Search for the cell housing the specified text and yield its [x, y] center coordinate. 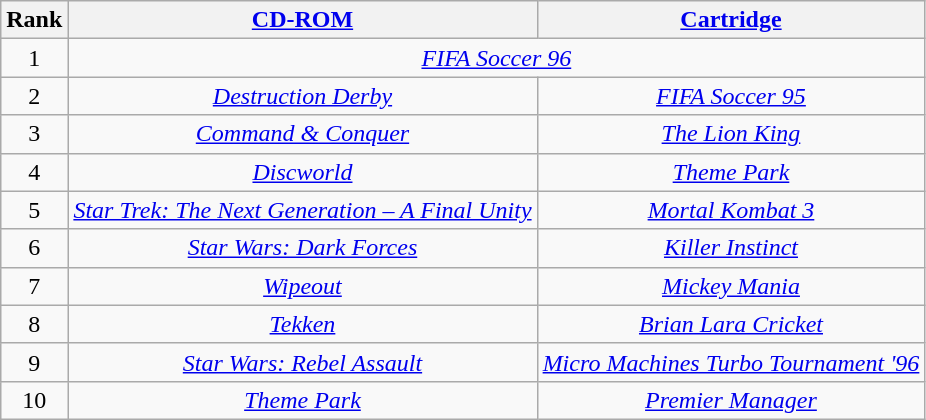
Rank [34, 20]
1 [34, 58]
Star Wars: Rebel Assault [302, 362]
9 [34, 362]
3 [34, 134]
2 [34, 96]
5 [34, 210]
Star Trek: The Next Generation – A Final Unity [302, 210]
Tekken [302, 324]
Micro Machines Turbo Tournament '96 [731, 362]
The Lion King [731, 134]
10 [34, 400]
Wipeout [302, 286]
Brian Lara Cricket [731, 324]
Discworld [302, 172]
Command & Conquer [302, 134]
Destruction Derby [302, 96]
6 [34, 248]
FIFA Soccer 95 [731, 96]
Cartridge [731, 20]
7 [34, 286]
CD-ROM [302, 20]
Killer Instinct [731, 248]
8 [34, 324]
Mickey Mania [731, 286]
Mortal Kombat 3 [731, 210]
FIFA Soccer 96 [496, 58]
Premier Manager [731, 400]
Star Wars: Dark Forces [302, 248]
4 [34, 172]
